Capture the cell that displays the provided text and extract its (X, Y) central coordinate. 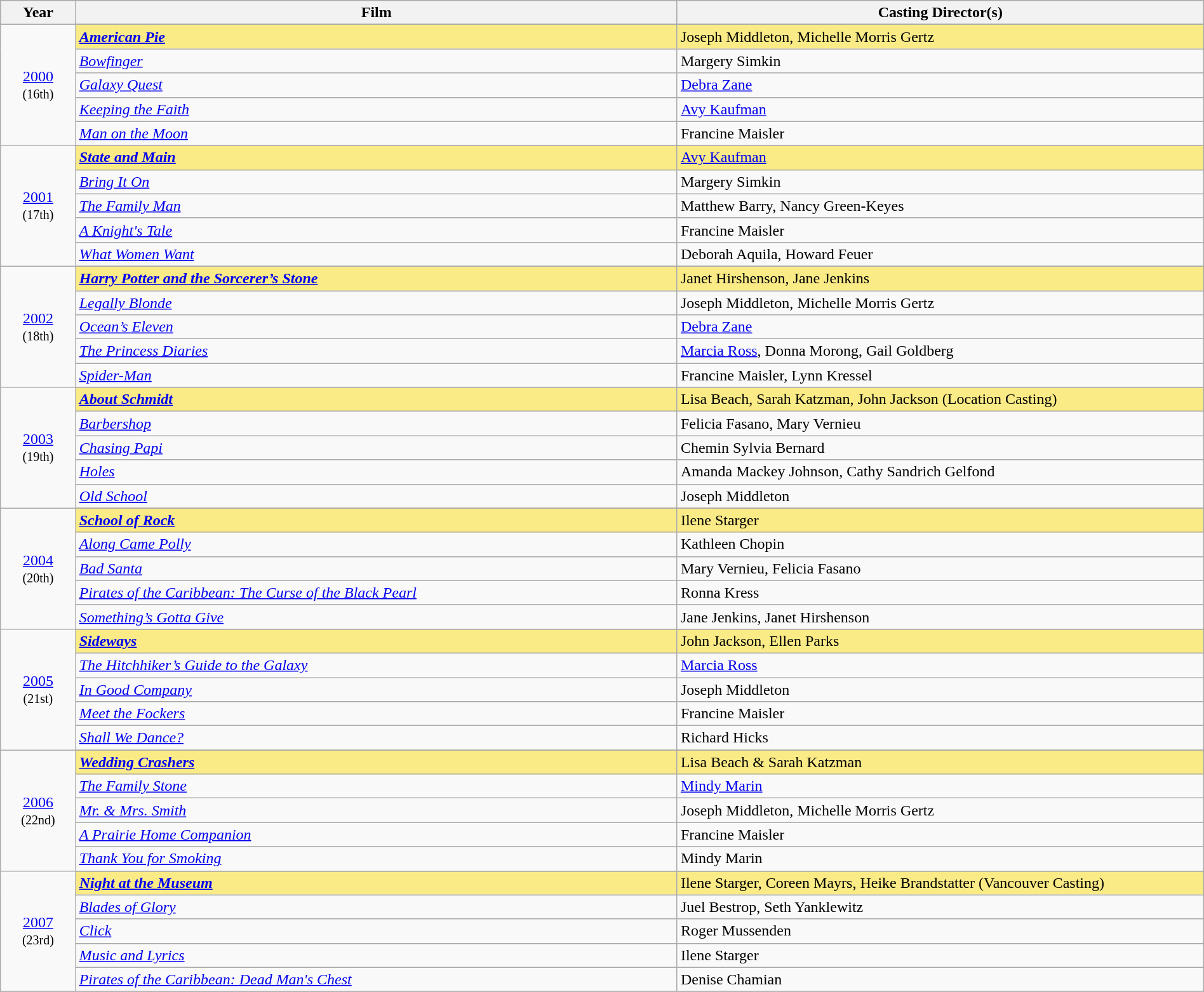
2006(22nd) (38, 810)
Kathleen Chopin (940, 544)
Harry Potter and the Sorcerer’s Stone (376, 278)
Galaxy Quest (376, 85)
Marcia Ross, Donna Morong, Gail Goldberg (940, 351)
Something’s Gotta Give (376, 617)
Pirates of the Caribbean: The Curse of the Black Pearl (376, 593)
2001(17th) (38, 206)
Matthew Barry, Nancy Green-Keyes (940, 206)
What Women Want (376, 254)
Pirates of the Caribbean: Dead Man's Chest (376, 979)
Mr. & Mrs. Smith (376, 810)
Francine Maisler, Lynn Kressel (940, 375)
Click (376, 931)
The Princess Diaries (376, 351)
Old School (376, 496)
Ocean’s Eleven (376, 327)
Shall We Dance? (376, 738)
John Jackson, Ellen Parks (940, 641)
Richard Hicks (940, 738)
Spider-Man (376, 375)
Chasing Papi (376, 448)
The Hitchhiker’s Guide to the Galaxy (376, 665)
The Family Man (376, 206)
About Schmidt (376, 399)
Chemin Sylvia Bernard (940, 448)
Holes (376, 472)
Casting Director(s) (940, 13)
2002(18th) (38, 326)
Roger Mussenden (940, 931)
2005(21st) (38, 689)
Felicia Fasano, Mary Vernieu (940, 424)
Janet Hirshenson, Jane Jenkins (940, 278)
Barbershop (376, 424)
Deborah Aquila, Howard Feuer (940, 254)
Night at the Museum (376, 883)
Denise Chamian (940, 979)
The Family Stone (376, 786)
2007(23rd) (38, 931)
American Pie (376, 37)
Jane Jenkins, Janet Hirshenson (940, 617)
Juel Bestrop, Seth Yanklewitz (940, 907)
Bowfinger (376, 61)
A Prairie Home Companion (376, 834)
2000(16th) (38, 85)
In Good Company (376, 689)
State and Main (376, 158)
Ilene Starger, Coreen Mayrs, Heike Brandstatter (Vancouver Casting) (940, 883)
Lisa Beach & Sarah Katzman (940, 762)
Man on the Moon (376, 133)
Sideways (376, 641)
Lisa Beach, Sarah Katzman, John Jackson (Location Casting) (940, 399)
Year (38, 13)
Music and Lyrics (376, 955)
Along Came Polly (376, 544)
Wedding Crashers (376, 762)
2004(20th) (38, 568)
2003(19th) (38, 448)
Blades of Glory (376, 907)
Thank You for Smoking (376, 859)
School of Rock (376, 520)
Marcia Ross (940, 665)
Meet the Fockers (376, 714)
Amanda Mackey Johnson, Cathy Sandrich Gelfond (940, 472)
Film (376, 13)
Mary Vernieu, Felicia Fasano (940, 568)
Bad Santa (376, 568)
Keeping the Faith (376, 109)
Bring It On (376, 182)
Ronna Kress (940, 593)
Legally Blonde (376, 303)
A Knight's Tale (376, 230)
